Output the (x, y) coordinate of the center of the cell containing the given text.  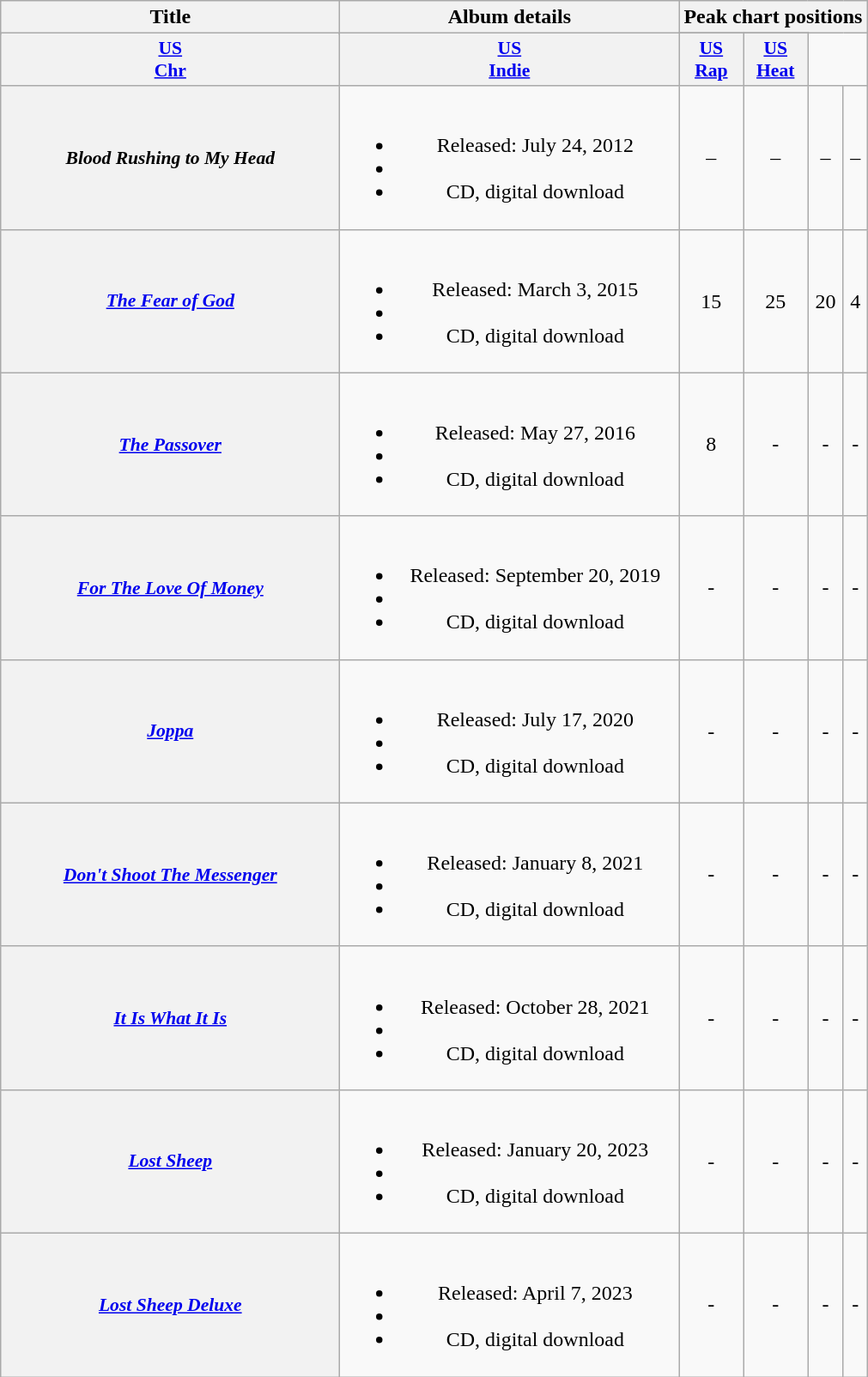
Blood Rushing to My Head (170, 158)
8 (711, 445)
Peak chart positions (773, 17)
Released: April 7, 2023CD, digital download (510, 1305)
It Is What It Is (170, 1018)
For The Love Of Money (170, 587)
4 (855, 300)
25 (776, 300)
Title (170, 17)
The Passover (170, 445)
15 (711, 300)
Joppa (170, 731)
USIndie (510, 60)
Released: July 24, 2012CD, digital download (510, 158)
Released: May 27, 2016CD, digital download (510, 445)
USRap (711, 60)
Released: October 28, 2021CD, digital download (510, 1018)
Released: March 3, 2015CD, digital download (510, 300)
Released: January 8, 2021CD, digital download (510, 874)
Lost Sheep Deluxe (170, 1305)
Released: January 20, 2023CD, digital download (510, 1161)
Lost Sheep (170, 1161)
Released: July 17, 2020CD, digital download (510, 731)
USHeat (776, 60)
The Fear of God (170, 300)
Released: September 20, 2019CD, digital download (510, 587)
20 (826, 300)
Don't Shoot The Messenger (170, 874)
USChr (170, 60)
Album details (510, 17)
